Find where the given text appears and provide that cell's center as [X, Y] coordinate. 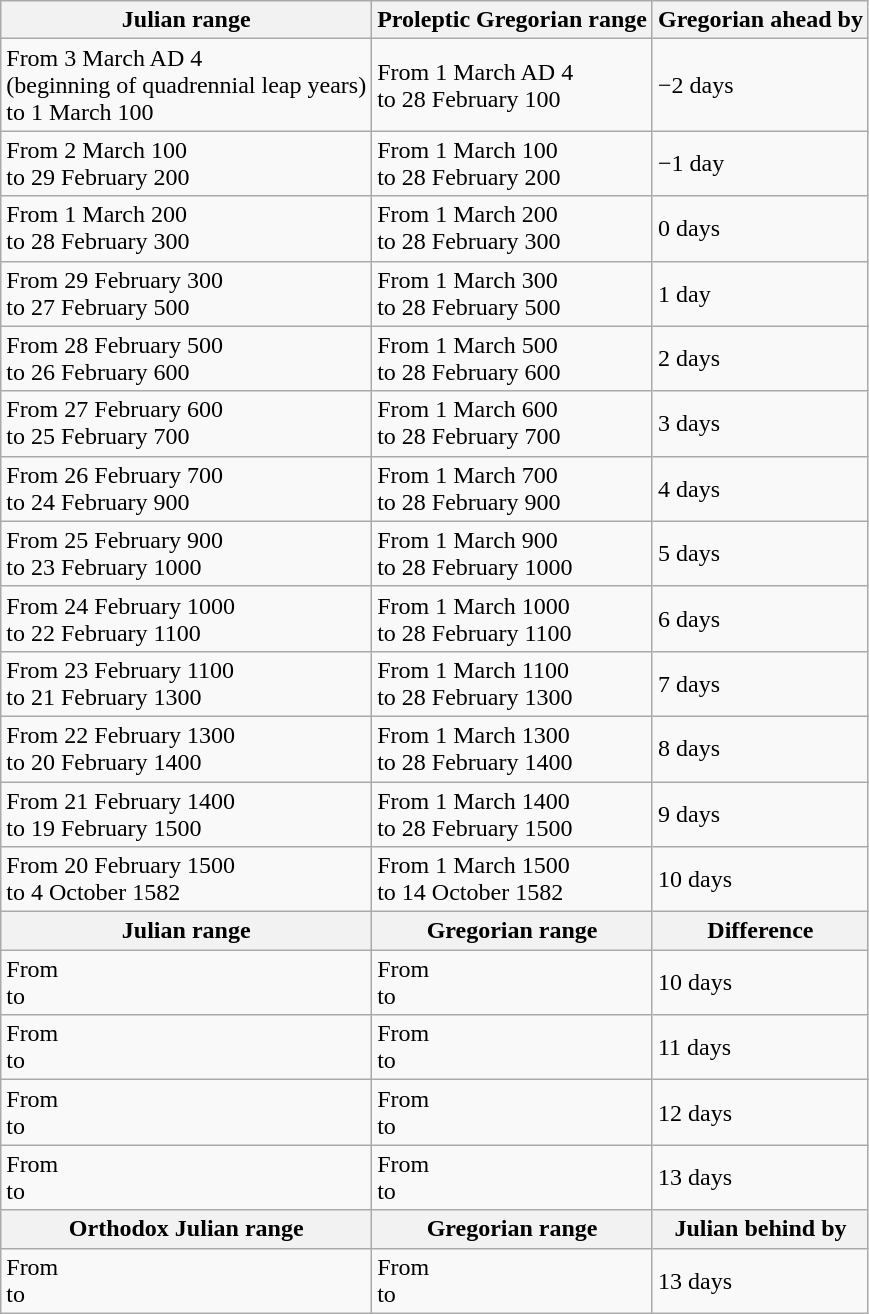
1 day [760, 294]
From 1 March 1500 to 14 October 1582 [512, 880]
From 22 February 1300 to 20 February 1400 [186, 748]
8 days [760, 748]
9 days [760, 814]
11 days [760, 1048]
From 23 February 1100 to 21 February 1300 [186, 684]
From 1 March 1000 to 28 February 1100 [512, 618]
From 27 February 600 to 25 February 700 [186, 424]
0 days [760, 228]
From 1 March 1400 to 28 February 1500 [512, 814]
From 28 February 500 to 26 February 600 [186, 358]
4 days [760, 488]
From 1 March 500 to 28 February 600 [512, 358]
From 24 February 1000 to 22 February 1100 [186, 618]
From 25 February 900 to 23 February 1000 [186, 554]
3 days [760, 424]
6 days [760, 618]
Difference [760, 931]
−1 day [760, 164]
From 2 March 100 to 29 February 200 [186, 164]
5 days [760, 554]
2 days [760, 358]
From 21 February 1400 to 19 February 1500 [186, 814]
From 1 March 1300 to 28 February 1400 [512, 748]
From 29 February 300 to 27 February 500 [186, 294]
From 1 March 600 to 28 February 700 [512, 424]
Orthodox Julian range [186, 1229]
7 days [760, 684]
12 days [760, 1112]
−2 days [760, 85]
From 1 March 1100 to 28 February 1300 [512, 684]
From 20 February 1500 to 4 October 1582 [186, 880]
From 3 March AD 4 (beginning of quadrennial leap years) to 1 March 100 [186, 85]
From 1 March 700 to 28 February 900 [512, 488]
From 26 February 700 to 24 February 900 [186, 488]
Julian behind by [760, 1229]
Gregorian ahead by [760, 20]
Proleptic Gregorian range [512, 20]
From 1 March AD 4 to 28 February 100 [512, 85]
From 1 March 100 to 28 February 200 [512, 164]
From 1 March 300 to 28 February 500 [512, 294]
From 1 March 900 to 28 February 1000 [512, 554]
